Return the (x, y) coordinate for the center point of the cell that contains the specified text.  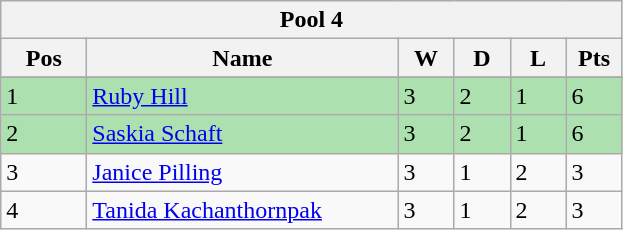
D (482, 58)
Pool 4 (312, 20)
L (538, 58)
Ruby Hill (242, 96)
Pts (594, 58)
Name (242, 58)
Pos (44, 58)
W (426, 58)
Janice Pilling (242, 172)
4 (44, 210)
Tanida Kachanthornpak (242, 210)
Saskia Schaft (242, 134)
